For the text-containing cell, return its midpoint in [X, Y] coordinate format. 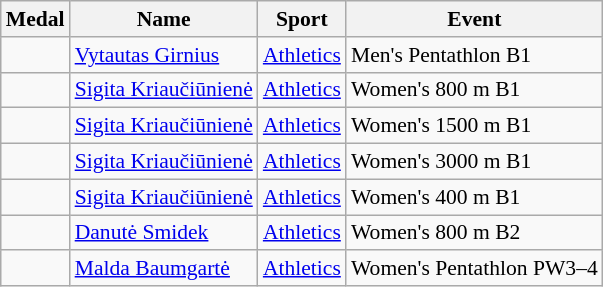
Women's 800 m B1 [474, 90]
Women's Pentathlon PW3–4 [474, 269]
Women's 800 m B2 [474, 233]
Women's 3000 m B1 [474, 162]
Women's 400 m B1 [474, 197]
Danutė Smidek [164, 233]
Sport [302, 19]
Medal [36, 19]
Men's Pentathlon B1 [474, 55]
Event [474, 19]
Malda Baumgartė [164, 269]
Name [164, 19]
Women's 1500 m B1 [474, 126]
Vytautas Girnius [164, 55]
